Identify which cell holds the provided text, then report its [X, Y] central coordinate. 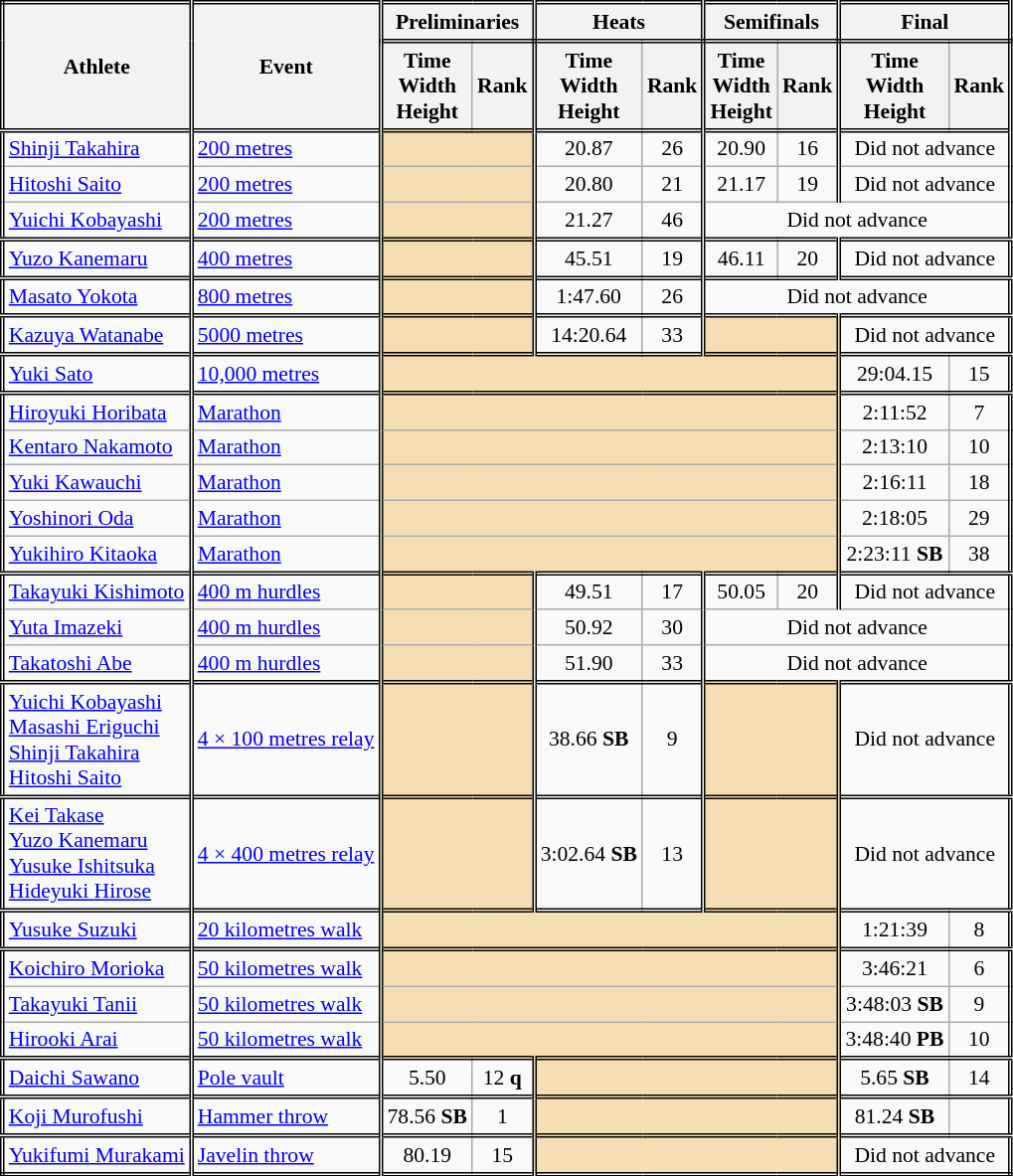
Yukihiro Kitaoka [96, 555]
7 [980, 412]
49.51 [589, 590]
12 q [503, 1078]
Semifinals [771, 22]
80.19 [426, 1155]
38.66 SB [589, 740]
2:23:11 SB [895, 555]
800 metres [286, 296]
81.24 SB [895, 1117]
Daichi Sawano [96, 1078]
5000 metres [286, 336]
Yuki Sato [96, 374]
14 [980, 1078]
Yuzo Kanemaru [96, 258]
Kazuya Watanabe [96, 336]
5.65 SB [895, 1078]
Hitoshi Saito [96, 185]
46.11 [741, 258]
51.90 [589, 664]
50.05 [741, 590]
3:46:21 [895, 968]
Yuichi KobayashiMasashi EriguchiShinji TakahiraHitoshi Saito [96, 740]
13 [673, 853]
1:47.60 [589, 296]
Event [286, 67]
Takayuki Tanii [96, 1004]
Yusuke Suzuki [96, 930]
Yuta Imazeki [96, 628]
Hiroyuki Horibata [96, 412]
Yuichi Kobayashi [96, 221]
Takatoshi Abe [96, 664]
4 × 400 metres relay [286, 853]
45.51 [589, 258]
20 kilometres walk [286, 930]
2:11:52 [895, 412]
400 metres [286, 258]
10,000 metres [286, 374]
21 [673, 185]
Heats [618, 22]
Javelin throw [286, 1155]
29:04.15 [895, 374]
18 [980, 483]
Yuki Kawauchi [96, 483]
16 [808, 149]
20.80 [589, 185]
Shinji Takahira [96, 149]
6 [980, 968]
1:21:39 [895, 930]
2:18:05 [895, 519]
3:48:40 PB [895, 1040]
50.92 [589, 628]
78.56 SB [426, 1117]
2:16:11 [895, 483]
Hirooki Arai [96, 1040]
Kei TakaseYuzo KanemaruYusuke IshitsukaHideyuki Hirose [96, 853]
46 [673, 221]
4 × 100 metres relay [286, 740]
Koichiro Morioka [96, 968]
Koji Murofushi [96, 1117]
17 [673, 590]
21.17 [741, 185]
Preliminaries [457, 22]
2:13:10 [895, 447]
38 [980, 555]
20.87 [589, 149]
30 [673, 628]
Yukifumi Murakami [96, 1155]
29 [980, 519]
5.50 [426, 1078]
14:20.64 [589, 336]
Takayuki Kishimoto [96, 590]
20.90 [741, 149]
Hammer throw [286, 1117]
3:48:03 SB [895, 1004]
Final [925, 22]
Pole vault [286, 1078]
8 [980, 930]
1 [503, 1117]
21.27 [589, 221]
Yoshinori Oda [96, 519]
3:02.64 SB [589, 853]
Kentaro Nakamoto [96, 447]
Athlete [96, 67]
Masato Yokota [96, 296]
